Determine the [x, y] coordinate at the center of the cell enclosing the given text.  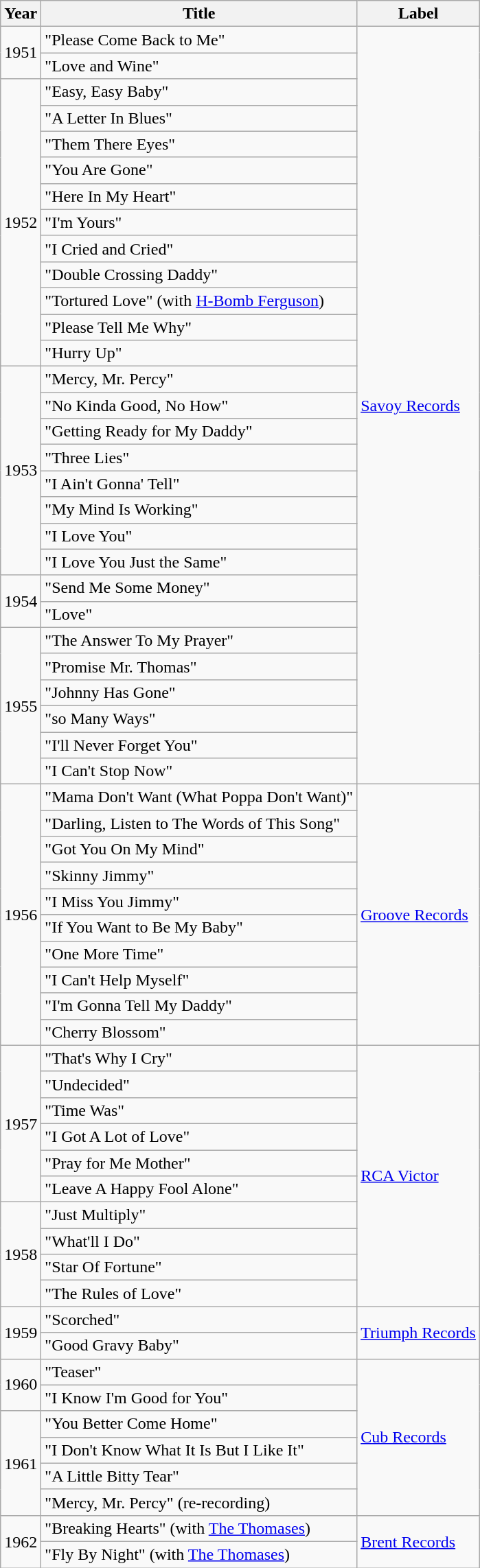
Brent Records [419, 1541]
"I Miss You Jimmy" [199, 902]
"You Better Come Home" [199, 1424]
"Getting Ready for My Daddy" [199, 432]
"Cherry Blossom" [199, 1032]
"I Don't Know What It Is But I Like It" [199, 1450]
1956 [21, 915]
Groove Records [419, 915]
"Leave A Happy Fool Alone" [199, 1189]
"Teaser" [199, 1372]
"Love and Wine" [199, 66]
"Promise Mr. Thomas" [199, 666]
1955 [21, 705]
Title [199, 14]
"Mercy, Mr. Percy" (re-recording) [199, 1502]
"Skinny Jimmy" [199, 876]
"Pray for Me Mother" [199, 1163]
"Good Gravy Baby" [199, 1346]
"If You Want to Be My Baby" [199, 928]
"Please Come Back to Me" [199, 40]
Triumph Records [419, 1333]
"Send Me Some Money" [199, 588]
"One More Time" [199, 954]
"A Letter In Blues" [199, 118]
"My Mind Is Working" [199, 510]
"Got You On My Mind" [199, 850]
"Double Crossing Daddy" [199, 274]
Savoy Records [419, 406]
1958 [21, 1254]
"I Got A Lot of Love" [199, 1136]
1954 [21, 601]
"I'm Yours" [199, 222]
"I Cried and Cried" [199, 248]
"Johnny Has Gone" [199, 692]
1952 [21, 222]
Cub Records [419, 1437]
"Breaking Hearts" (with The Thomases) [199, 1528]
"Three Lies" [199, 458]
1960 [21, 1385]
"Mama Don't Want (What Poppa Don't Want)" [199, 797]
"Easy, Easy Baby" [199, 92]
"You Are Gone" [199, 170]
"I Can't Help Myself" [199, 980]
RCA Victor [419, 1176]
"I'm Gonna Tell My Daddy" [199, 1006]
"I Can't Stop Now" [199, 771]
1951 [21, 53]
1953 [21, 471]
"so Many Ways" [199, 718]
Label [419, 14]
1962 [21, 1541]
"I'll Never Forget You" [199, 745]
"The Answer To My Prayer" [199, 640]
"Please Tell Me Why" [199, 327]
1957 [21, 1123]
1961 [21, 1463]
"I Love You Just the Same" [199, 562]
"Hurry Up" [199, 353]
"I Know I'm Good for You" [199, 1398]
"I Ain't Gonna' Tell" [199, 484]
"Just Multiply" [199, 1215]
"Time Was" [199, 1110]
"A Little Bitty Tear" [199, 1476]
"Them There Eyes" [199, 144]
"Scorched" [199, 1320]
"Love" [199, 614]
"I Love You" [199, 536]
"Here In My Heart" [199, 196]
"Fly By Night" (with The Thomases) [199, 1554]
Year [21, 14]
"Undecided" [199, 1084]
"Mercy, Mr. Percy" [199, 379]
"No Kinda Good, No How" [199, 406]
"What'll I Do" [199, 1241]
"Darling, Listen to The Words of This Song" [199, 823]
1959 [21, 1333]
"That's Why I Cry" [199, 1058]
"Tortured Love" (with H-Bomb Ferguson) [199, 301]
"The Rules of Love" [199, 1294]
"Star Of Fortune" [199, 1267]
